From the cell containing the given text, extract its center point as [X, Y] coordinate. 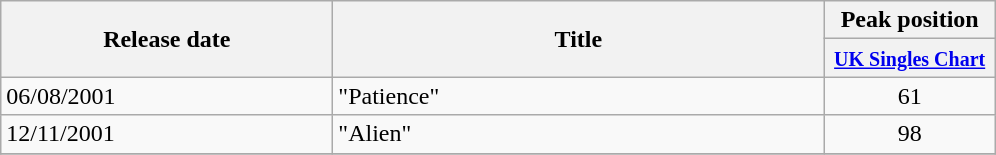
UK Singles Chart [910, 58]
61 [910, 96]
98 [910, 134]
"Alien" [578, 134]
Title [578, 39]
12/11/2001 [167, 134]
Peak position [910, 20]
Release date [167, 39]
06/08/2001 [167, 96]
"Patience" [578, 96]
